Output the (X, Y) coordinate of the center of the cell containing the given text.  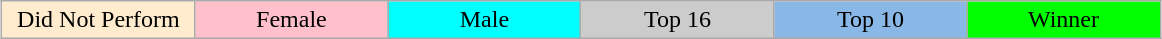
Top 10 (870, 20)
Top 16 (678, 20)
Male (484, 20)
Winner (1064, 20)
Did Not Perform (98, 20)
Female (292, 20)
